Capture the cell that displays the provided text and extract its (x, y) central coordinate. 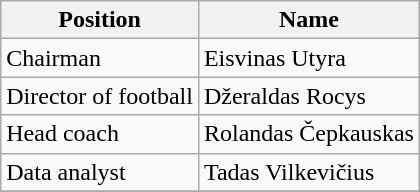
Tadas Vilkevičius (308, 172)
Data analyst (100, 172)
Rolandas Čepkauskas (308, 134)
Džeraldas Rocys (308, 96)
Director of football (100, 96)
Position (100, 20)
Eisvinas Utyra (308, 58)
Head coach (100, 134)
Chairman (100, 58)
Name (308, 20)
